Provide the (X, Y) coordinate of the cell's center where the given text is located.  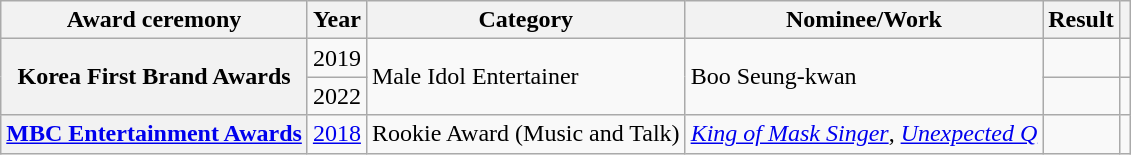
2022 (336, 96)
Boo Seung-kwan (864, 77)
Korea First Brand Awards (154, 77)
Year (336, 20)
Nominee/Work (864, 20)
Category (526, 20)
2019 (336, 58)
Rookie Award (Music and Talk) (526, 134)
Result (1081, 20)
2018 (336, 134)
King of Mask Singer, Unexpected Q (864, 134)
MBC Entertainment Awards (154, 134)
Male Idol Entertainer (526, 77)
Award ceremony (154, 20)
